Find where the given text appears and provide that cell's center as [X, Y] coordinate. 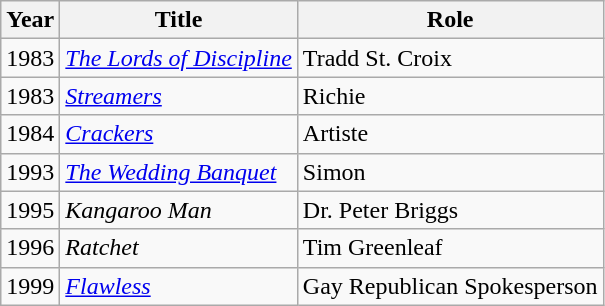
Artiste [450, 134]
1984 [30, 134]
Ratchet [179, 248]
1995 [30, 210]
Crackers [179, 134]
Role [450, 20]
Year [30, 20]
Kangaroo Man [179, 210]
1996 [30, 248]
Flawless [179, 286]
Dr. Peter Briggs [450, 210]
Simon [450, 172]
Richie [450, 96]
1999 [30, 286]
Gay Republican Spokesperson [450, 286]
1993 [30, 172]
Title [179, 20]
The Lords of Discipline [179, 58]
The Wedding Banquet [179, 172]
Tradd St. Croix [450, 58]
Tim Greenleaf [450, 248]
Streamers [179, 96]
